Pinpoint the cell where the given text exists, returning its (x, y) midpoint coordinate. 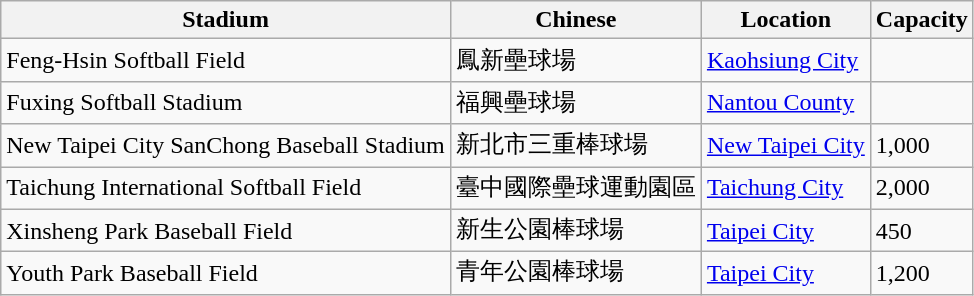
Fuxing Softball Stadium (226, 102)
新北市三重棒球場 (576, 146)
Feng-Hsin Softball Field (226, 60)
New Taipei City (786, 146)
福興壘球場 (576, 102)
新生公園棒球場 (576, 230)
Capacity (922, 20)
2,000 (922, 188)
Taichung City (786, 188)
Youth Park Baseball Field (226, 274)
Stadium (226, 20)
Xinsheng Park Baseball Field (226, 230)
青年公園棒球場 (576, 274)
New Taipei City SanChong Baseball Stadium (226, 146)
臺中國際壘球運動園區 (576, 188)
450 (922, 230)
Taichung International Softball Field (226, 188)
Chinese (576, 20)
Nantou County (786, 102)
Kaohsiung City (786, 60)
鳳新壘球場 (576, 60)
Location (786, 20)
1,200 (922, 274)
1,000 (922, 146)
